Locate the cell with the specified text and output its [X, Y] center coordinate. 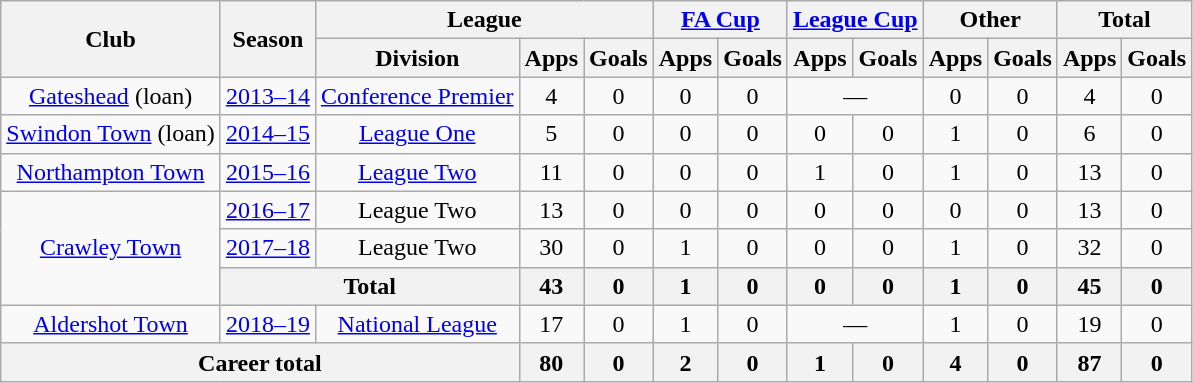
2 [685, 362]
Season [268, 39]
National League [417, 324]
30 [551, 248]
Club [111, 39]
5 [551, 134]
Conference Premier [417, 96]
19 [1089, 324]
Division [417, 58]
League Cup [855, 20]
Gateshead (loan) [111, 96]
2016–17 [268, 210]
Aldershot Town [111, 324]
80 [551, 362]
11 [551, 172]
2013–14 [268, 96]
87 [1089, 362]
Northampton Town [111, 172]
Other [990, 20]
43 [551, 286]
2015–16 [268, 172]
6 [1089, 134]
2018–19 [268, 324]
Swindon Town (loan) [111, 134]
FA Cup [720, 20]
45 [1089, 286]
Career total [260, 362]
League [484, 20]
17 [551, 324]
2014–15 [268, 134]
2017–18 [268, 248]
32 [1089, 248]
League One [417, 134]
Crawley Town [111, 248]
